For the text-containing cell, return its midpoint in (x, y) coordinate format. 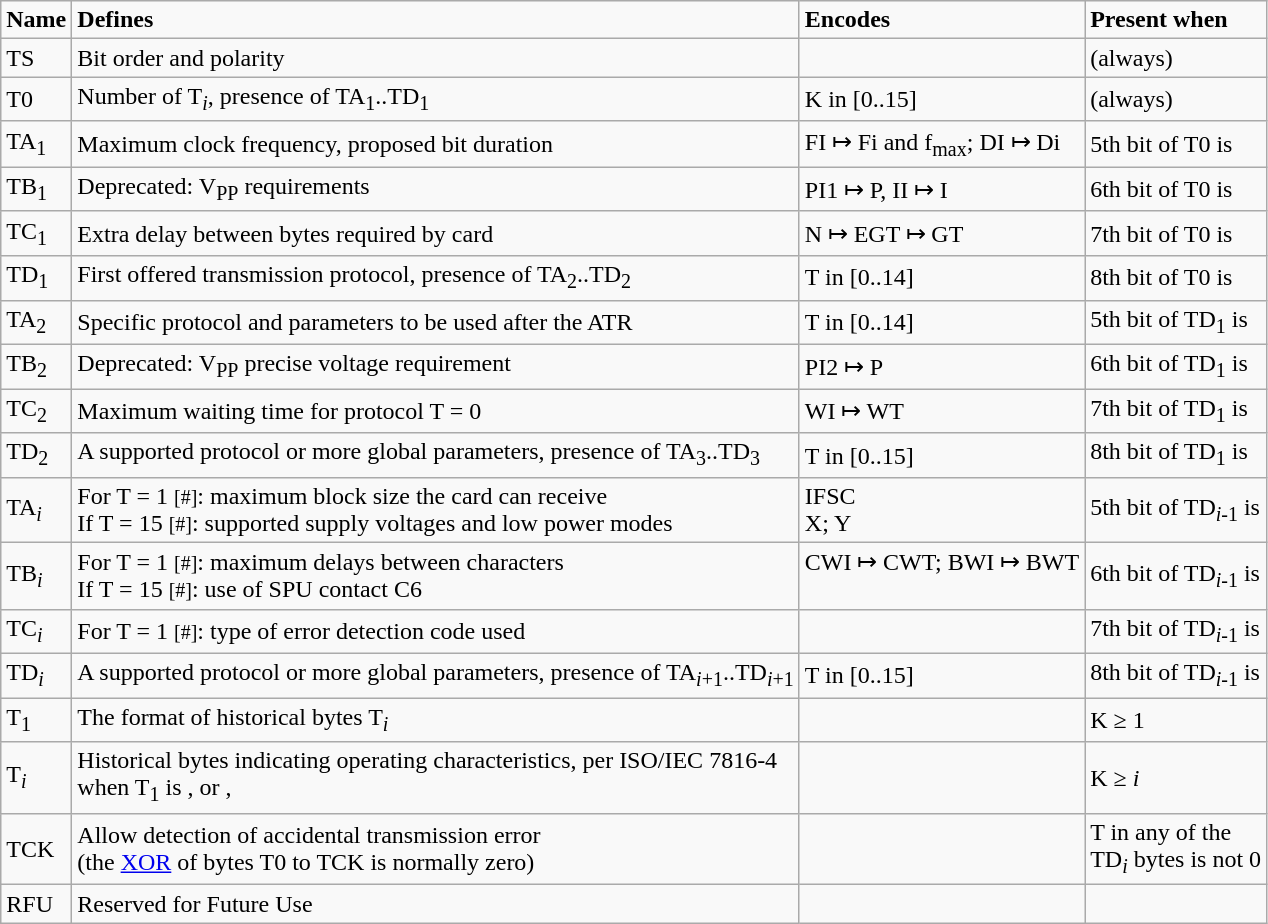
For T = 1 [#]: type of error detection code used (436, 631)
Present when (1176, 20)
Reserved for Future Use (436, 904)
Specific protocol and parameters to be used after the ATR (436, 322)
TA2 (36, 322)
TAi (36, 510)
Historical bytes indicating operating characteristics, per ISO/IEC 7816-4when T1 is , or , (436, 778)
K ≥ 1 (1176, 720)
8th bit of TD1 is (1176, 455)
Extra delay between bytes required by card (436, 233)
For T = 1 [#]: maximum block size the card can receiveIf T = 15 [#]: supported supply voltages and low power modes (436, 510)
Ti (36, 778)
RFU (36, 904)
First offered transmission protocol, presence of TA2..TD2 (436, 278)
TB1 (36, 189)
K in [0..15] (942, 99)
Allow detection of accidental transmission error(the XOR of bytes T0 to TCK is normally zero) (436, 848)
TDi (36, 675)
Deprecated: VPP precise voltage requirement (436, 366)
K ≥ i (1176, 778)
TD1 (36, 278)
Maximum waiting time for protocol T = 0 (436, 411)
For T = 1 [#]: maximum delays between charactersIf T = 15 [#]: use of SPU contact C6 (436, 576)
PI2 ↦ P (942, 366)
Maximum clock frequency, proposed bit duration (436, 144)
6th bit of T0 is (1176, 189)
TCK (36, 848)
CWI ↦ CWT; BWI ↦ BWT (942, 576)
A supported protocol or more global parameters, presence of TAi+1..TDi+1 (436, 675)
TS (36, 58)
IFSCX; Y (942, 510)
5th bit of T0 is (1176, 144)
7th bit of T0 is (1176, 233)
TBi (36, 576)
TC1 (36, 233)
Bit order and polarity (436, 58)
6th bit of TDi-1 is (1176, 576)
6th bit of TD1 is (1176, 366)
5th bit of TDi-1 is (1176, 510)
T0 (36, 99)
A supported protocol or more global parameters, presence of TA3..TD3 (436, 455)
TD2 (36, 455)
TCi (36, 631)
N ↦ EGT ↦ GT (942, 233)
Number of Ti, presence of TA1..TD1 (436, 99)
5th bit of TD1 is (1176, 322)
Name (36, 20)
8th bit of T0 is (1176, 278)
The format of historical bytes Ti (436, 720)
PI1 ↦ P, II ↦ I (942, 189)
FI ↦ Fi and fmax; DI ↦ Di (942, 144)
TB2 (36, 366)
TA1 (36, 144)
TC2 (36, 411)
Defines (436, 20)
T in any of theTDi bytes is not 0 (1176, 848)
7th bit of TD1 is (1176, 411)
WI ↦ WT (942, 411)
T1 (36, 720)
Encodes (942, 20)
7th bit of TDi-1 is (1176, 631)
8th bit of TDi-1 is (1176, 675)
Deprecated: VPP requirements (436, 189)
